Detect which cell encompasses the target text, then output its [x, y] center coordinate. 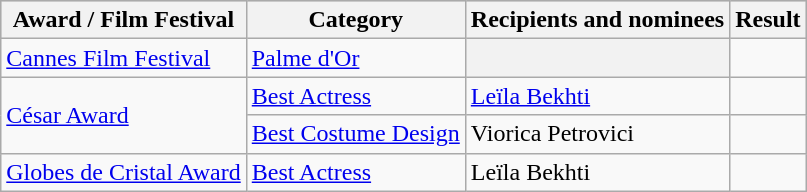
Result [768, 20]
Cannes Film Festival [124, 58]
Recipients and nominees [597, 20]
Award / Film Festival [124, 20]
César Award [124, 115]
Category [356, 20]
Best Costume Design [356, 134]
Viorica Petrovici [597, 134]
Palme d'Or [356, 58]
Globes de Cristal Award [124, 172]
